Locate the cell with the specified text and output its [x, y] center coordinate. 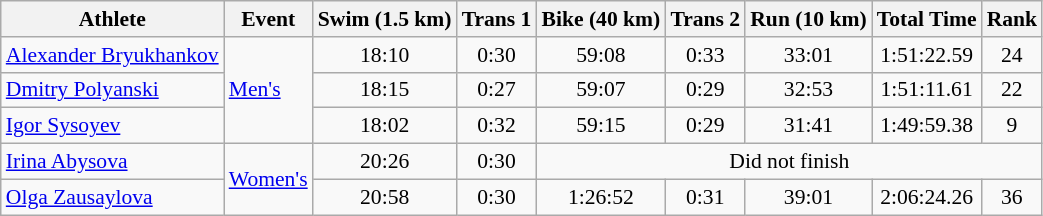
22 [1012, 90]
Bike (40 km) [600, 19]
Athlete [112, 19]
59:15 [600, 126]
Did not finish [789, 162]
Rank [1012, 19]
Run (10 km) [808, 19]
18:15 [385, 90]
0:31 [705, 197]
0:33 [705, 55]
32:53 [808, 90]
24 [1012, 55]
Dmitry Polyanski [112, 90]
36 [1012, 197]
18:10 [385, 55]
Men's [268, 90]
2:06:24.26 [927, 197]
1:51:11.61 [927, 90]
Irina Abysova [112, 162]
Event [268, 19]
33:01 [808, 55]
Trans 2 [705, 19]
Igor Sysoyev [112, 126]
20:58 [385, 197]
39:01 [808, 197]
Alexander Bryukhankov [112, 55]
59:07 [600, 90]
1:49:59.38 [927, 126]
20:26 [385, 162]
Olga Zausaylova [112, 197]
59:08 [600, 55]
18:02 [385, 126]
Swim (1.5 km) [385, 19]
9 [1012, 126]
Trans 1 [497, 19]
31:41 [808, 126]
Women's [268, 180]
0:32 [497, 126]
Total Time [927, 19]
1:26:52 [600, 197]
0:27 [497, 90]
1:51:22.59 [927, 55]
